Determine the [X, Y] coordinate at the center of the cell enclosing the given text.  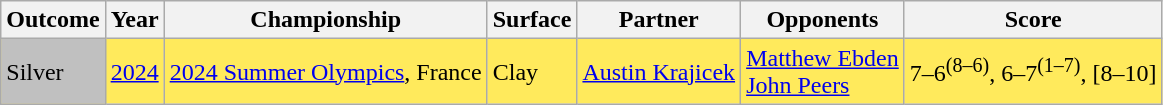
Austin Krajicek [659, 72]
Opponents [823, 20]
Year [134, 20]
Championship [326, 20]
Silver [53, 72]
Clay [532, 72]
Score [1033, 20]
Surface [532, 20]
2024 [134, 72]
Matthew Ebden John Peers [823, 72]
Outcome [53, 20]
2024 Summer Olympics, France [326, 72]
Partner [659, 20]
7–6(8–6), 6–7(1–7), [8–10] [1033, 72]
